Identify which cell holds the provided text, then report its (X, Y) central coordinate. 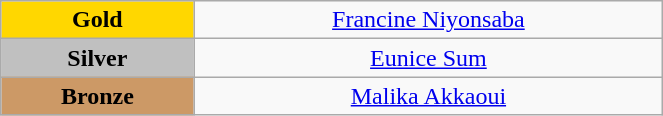
Silver (98, 58)
Eunice Sum (428, 58)
Gold (98, 20)
Bronze (98, 96)
Francine Niyonsaba (428, 20)
Malika Akkaoui (428, 96)
